Scan for the cell matching the given text and deliver its [x, y] coordinate at center. 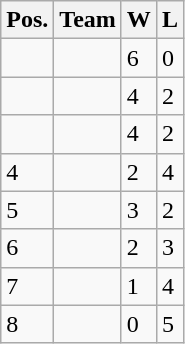
Team [88, 20]
7 [28, 286]
W [138, 20]
8 [28, 324]
Pos. [28, 20]
L [170, 20]
1 [138, 286]
